From the cell containing the given text, extract its center point as (x, y) coordinate. 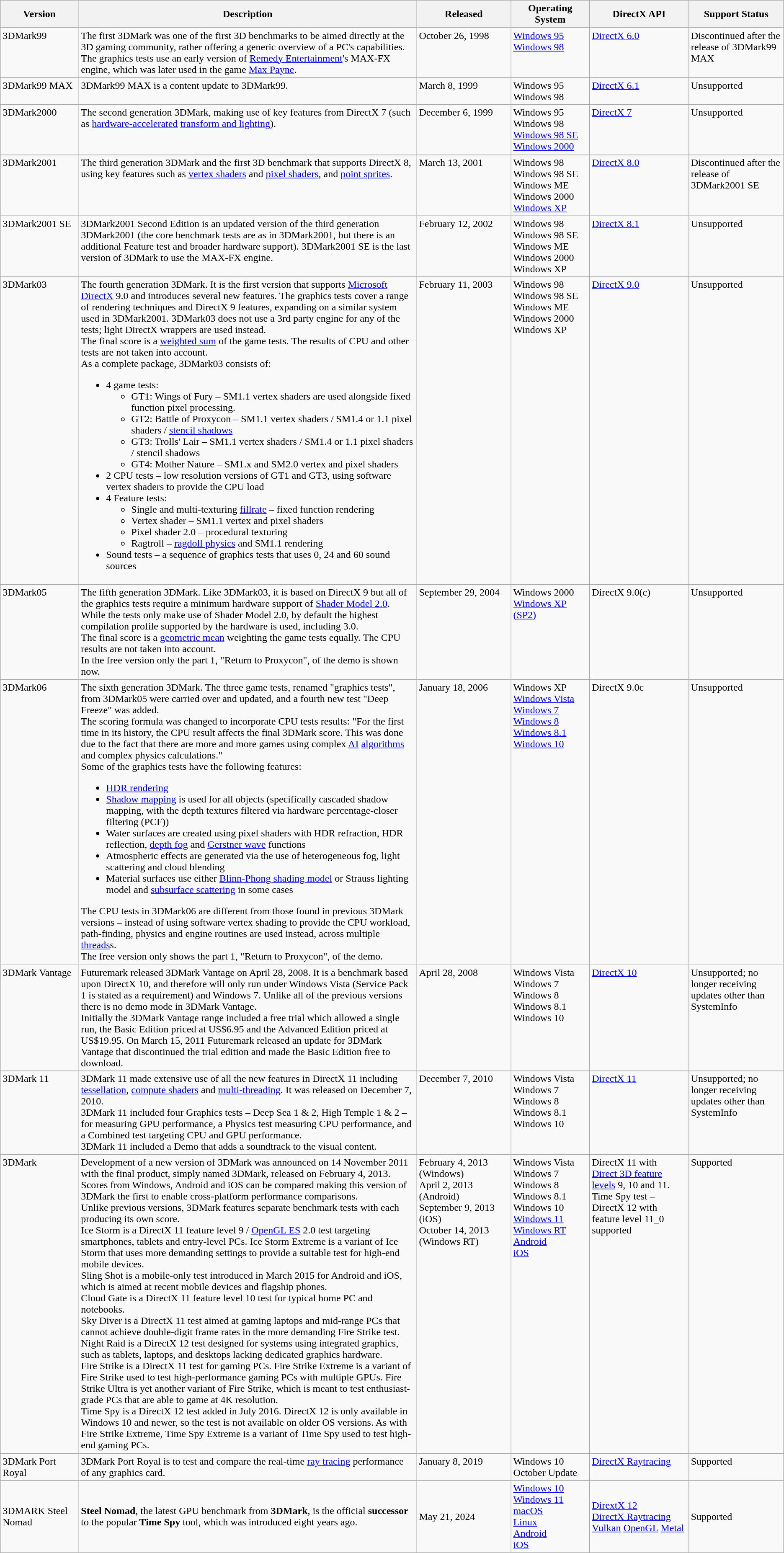
3DMark Vantage (39, 1017)
3DMark05 (39, 632)
DirectX 6.1 (639, 91)
3DMark99 MAX is a content update to 3DMark99. (248, 91)
Windows 10Windows 11macOSLinuxAndroidiOS (550, 1517)
DirectX 9.0 (639, 431)
3DMark99 MAX (39, 91)
DirectX 9.0c (639, 822)
3DMark2001 SE (39, 246)
Version (39, 14)
Windows 10 October Update (550, 1467)
December 6, 1999 (464, 130)
3DMark Port Royal is to test and compare the real-time ray tracing performance of any graphics card. (248, 1467)
April 28, 2008 (464, 1017)
DirectX 11 with Direct 3D featurelevels 9, 10 and 11. Time Spy test – DirectX 12 with feature level 11_0 supported (639, 1303)
Released (464, 14)
September 29, 2004 (464, 632)
Discontinued after the release of 3DMark2001 SE (736, 185)
3DMark Port Royal (39, 1467)
DirectX 9.0(c) (639, 632)
DirectX API (639, 14)
3DMark03 (39, 431)
Discontinued after the release of 3DMark99 MAX (736, 53)
February 11, 2003 (464, 431)
October 26, 1998 (464, 53)
Operating System (550, 14)
Description (248, 14)
Windows 95Windows 98Windows 98 SEWindows 2000 (550, 130)
March 13, 2001 (464, 185)
The second generation 3DMark, making use of key features from DirectX 7 (such as hardware-accelerated transform and lighting). (248, 130)
Steel Nomad, the latest GPU benchmark from 3DMark, is the official successor to the popular Time Spy tool, which was introduced eight years ago. (248, 1517)
DirectX 11 (639, 1112)
May 21, 2024 (464, 1517)
DirectX 10 (639, 1017)
DirectX 6.0 (639, 53)
March 8, 1999 (464, 91)
DirectX 8.0 (639, 185)
3DMARK Steel Nomad (39, 1517)
December 7, 2010 (464, 1112)
3DMark 11 (39, 1112)
January 8, 2019 (464, 1467)
3DMark2001 (39, 185)
3DMark2000 (39, 130)
January 18, 2006 (464, 822)
Windows XPWindows VistaWindows 7Windows 8Windows 8.1Windows 10 (550, 822)
3DMark (39, 1303)
3DMark06 (39, 822)
Support Status (736, 14)
February 4, 2013 (Windows)April 2, 2013 (Android)September 9, 2013 (iOS)October 14, 2013 (Windows RT) (464, 1303)
Windows VistaWindows 7Windows 8 Windows 8.1Windows 10Windows 11Windows RTAndroidiOS (550, 1303)
Windows 2000Windows XP (SP2) (550, 632)
DirectX Raytracing (639, 1467)
DirextX 12DirectX Raytracing Vulkan OpenGL Metal (639, 1517)
DirectX 8.1 (639, 246)
February 12, 2002 (464, 246)
3DMark99 (39, 53)
DirectX 7 (639, 130)
